Return [x, y] of the center of cell containing provided text 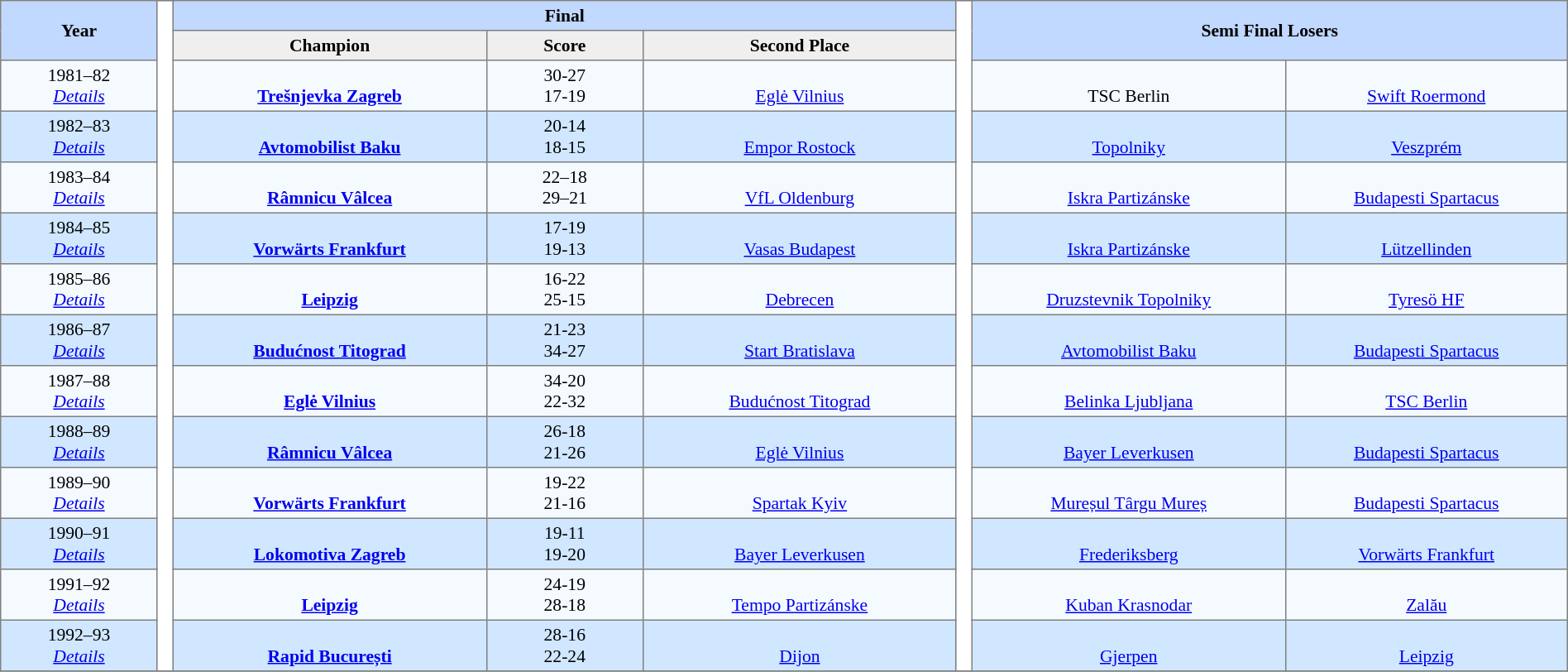
Tyresö HF [1426, 290]
16-22 25-15 [564, 290]
1991–92Details [79, 595]
Final [564, 16]
26-18 21-26 [564, 442]
Lokomotiva Zagreb [329, 544]
1982–83Details [79, 137]
Second Place [799, 46]
1985–86Details [79, 290]
Debrecen [799, 290]
Zalău [1426, 595]
Tempo Partizánske [799, 595]
Rapid București [329, 646]
Druzstevnik Topolniky [1128, 290]
Empor Rostock [799, 137]
1981–82Details [79, 86]
Topolniky [1128, 137]
Veszprém [1426, 137]
30-27 17-19 [564, 86]
Trešnjevka Zagreb [329, 86]
Mureșul Târgu Mureș [1128, 493]
Vasas Budapest [799, 238]
Belinka Ljubljana [1128, 391]
Start Bratislava [799, 340]
Lützellinden [1426, 238]
19-11 19-20 [564, 544]
Year [79, 31]
Gjerpen [1128, 646]
1988–89Details [79, 442]
Frederiksberg [1128, 544]
20-14 18-15 [564, 137]
1983–84Details [79, 188]
Score [564, 46]
1989–90Details [79, 493]
Champion [329, 46]
34-20 22-32 [564, 391]
Swift Roermond [1426, 86]
Spartak Kyiv [799, 493]
28-16 22-24 [564, 646]
1987–88Details [79, 391]
22–18 29–21 [564, 188]
1984–85Details [79, 238]
1990–91Details [79, 544]
17-19 19-13 [564, 238]
21-23 34-27 [564, 340]
Semi Final Losers [1269, 31]
Dijon [799, 646]
19-22 21-16 [564, 493]
1986–87Details [79, 340]
24-19 28-18 [564, 595]
VfL Oldenburg [799, 188]
1992–93Details [79, 646]
Kuban Krasnodar [1128, 595]
